Capture the cell that displays the provided text and extract its (x, y) central coordinate. 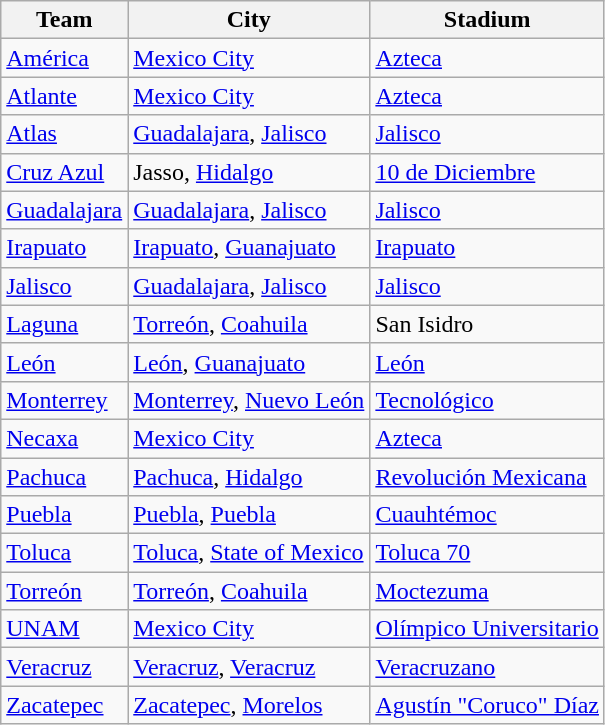
Necaxa (64, 438)
Pachuca (64, 477)
Jasso, Hidalgo (249, 172)
Tecnológico (488, 400)
Olímpico Universitario (488, 629)
Zacatepec, Morelos (249, 705)
Stadium (488, 20)
Pachuca, Hidalgo (249, 477)
Cruz Azul (64, 172)
Atlante (64, 96)
UNAM (64, 629)
Zacatepec (64, 705)
Torreón (64, 591)
San Isidro (488, 324)
Agustín "Coruco" Díaz (488, 705)
León, Guanajuato (249, 362)
Cuauhtémoc (488, 515)
Revolución Mexicana (488, 477)
América (64, 58)
City (249, 20)
Toluca, State of Mexico (249, 553)
10 de Diciembre (488, 172)
Irapuato, Guanajuato (249, 248)
Veracruz, Veracruz (249, 667)
Puebla, Puebla (249, 515)
Moctezuma (488, 591)
Atlas (64, 134)
Monterrey (64, 400)
Guadalajara (64, 210)
Toluca (64, 553)
Monterrey, Nuevo León (249, 400)
Veracruz (64, 667)
Toluca 70 (488, 553)
Team (64, 20)
Puebla (64, 515)
Laguna (64, 324)
Veracruzano (488, 667)
